Provide the [X, Y] coordinate of the cell's center where the given text is located.  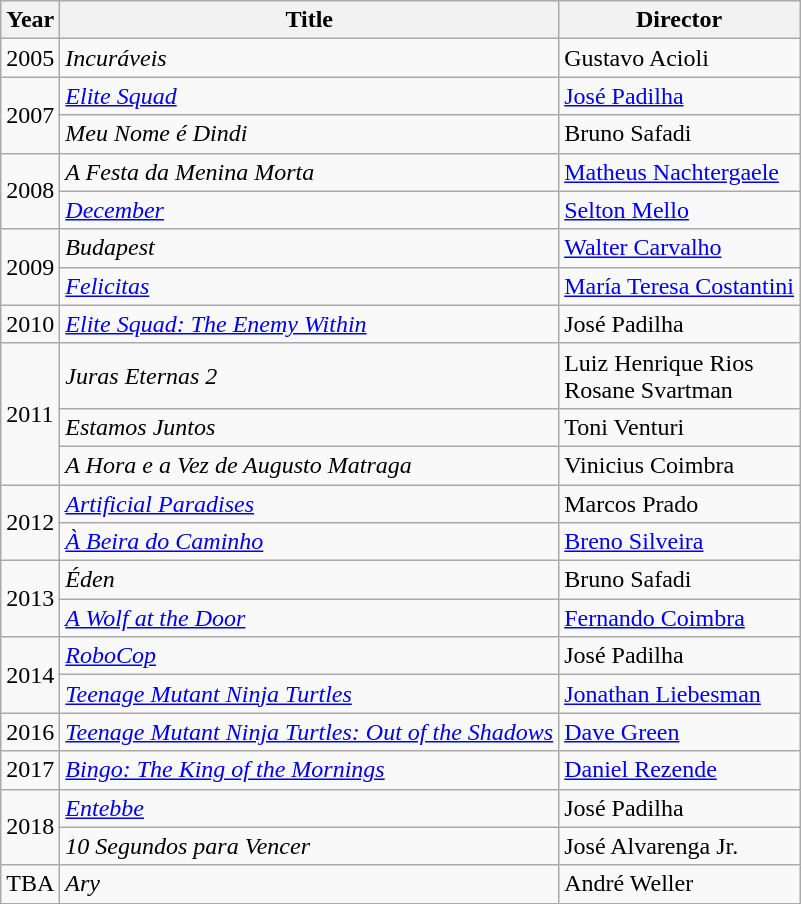
2009 [30, 267]
Gustavo Acioli [680, 58]
2014 [30, 675]
2010 [30, 324]
José Alvarenga Jr. [680, 846]
Meu Nome é Dindi [310, 134]
Jonathan Liebesman [680, 694]
Juras Eternas 2 [310, 376]
A Festa da Menina Morta [310, 172]
Incuráveis [310, 58]
Title [310, 20]
2011 [30, 414]
10 Segundos para Vencer [310, 846]
A Wolf at the Door [310, 618]
Vinicius Coimbra [680, 465]
Bingo: The King of the Mornings [310, 770]
Walter Carvalho [680, 248]
Éden [310, 580]
Budapest [310, 248]
Daniel Rezende [680, 770]
2005 [30, 58]
Fernando Coimbra [680, 618]
Ary [310, 884]
Dave Green [680, 732]
Breno Silveira [680, 542]
À Beira do Caminho [310, 542]
December [310, 210]
Elite Squad [310, 96]
Entebbe [310, 808]
A Hora e a Vez de Augusto Matraga [310, 465]
Selton Mello [680, 210]
Marcos Prado [680, 503]
Teenage Mutant Ninja Turtles [310, 694]
André Weller [680, 884]
Elite Squad: The Enemy Within [310, 324]
Year [30, 20]
María Teresa Costantini [680, 286]
Artificial Paradises [310, 503]
Toni Venturi [680, 427]
Estamos Juntos [310, 427]
Director [680, 20]
Felicitas [310, 286]
2012 [30, 522]
Luiz Henrique RiosRosane Svartman [680, 376]
2016 [30, 732]
2013 [30, 599]
RoboCop [310, 656]
Matheus Nachtergaele [680, 172]
2018 [30, 827]
TBA [30, 884]
2007 [30, 115]
2008 [30, 191]
2017 [30, 770]
Teenage Mutant Ninja Turtles: Out of the Shadows [310, 732]
